Capture the cell that displays the provided text and extract its (X, Y) central coordinate. 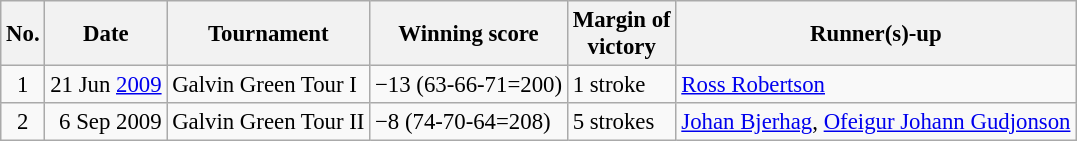
Winning score (469, 34)
1 stroke (622, 85)
1 (23, 85)
Tournament (268, 34)
No. (23, 34)
Date (106, 34)
2 (23, 122)
6 Sep 2009 (106, 122)
Runner(s)-up (876, 34)
−13 (63-66-71=200) (469, 85)
Ross Robertson (876, 85)
5 strokes (622, 122)
Johan Bjerhag, Ofeigur Johann Gudjonson (876, 122)
−8 (74-70-64=208) (469, 122)
21 Jun 2009 (106, 85)
Galvin Green Tour II (268, 122)
Margin ofvictory (622, 34)
Galvin Green Tour I (268, 85)
